Scan for the cell matching the given text and deliver its (x, y) coordinate at center. 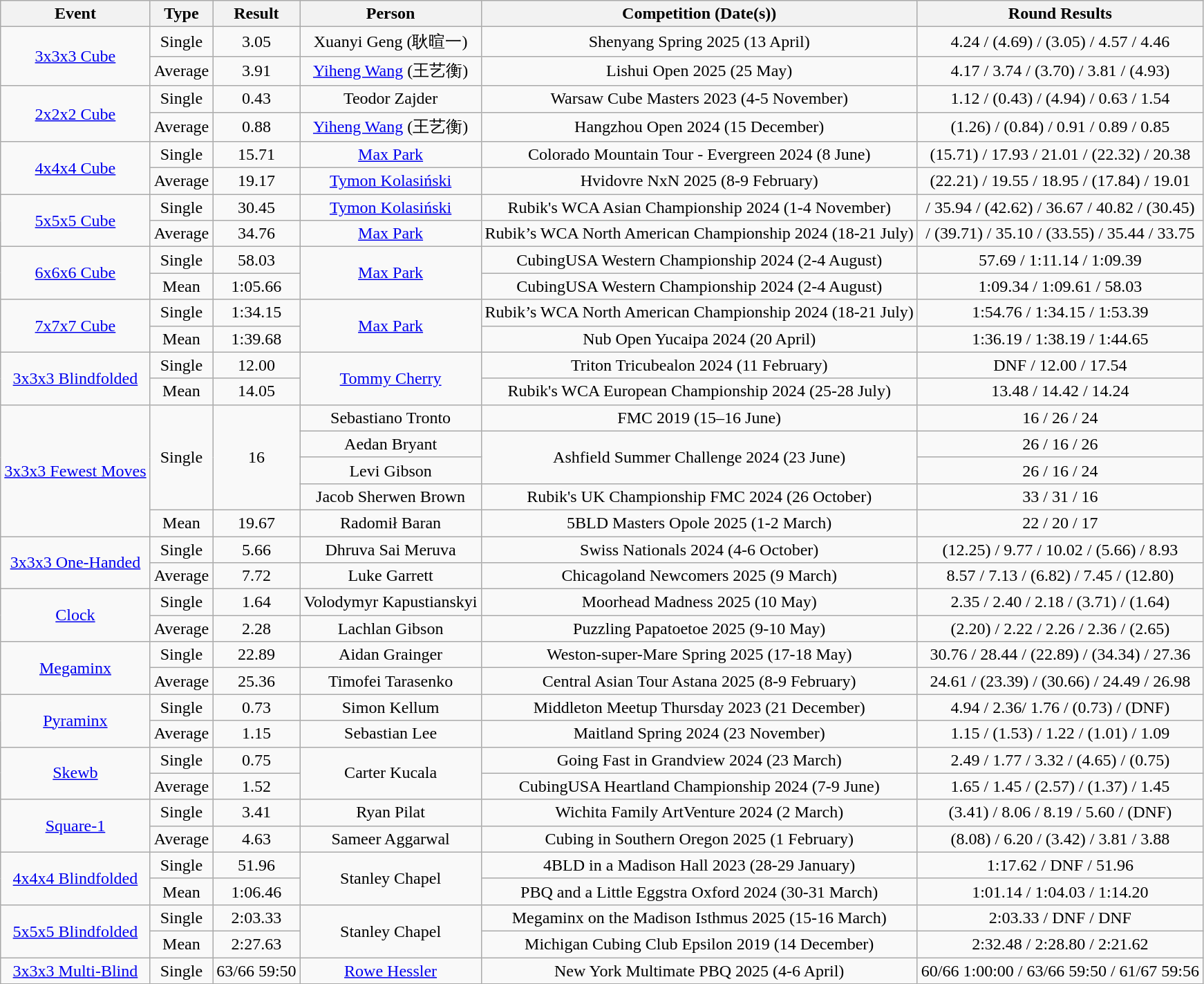
PBQ and a Little Eggstra Oxford 2024 (30-31 March) (699, 891)
Ryan Pilat (391, 813)
CubingUSA Heartland Championship 2024 (7-9 June) (699, 786)
DNF / 12.00 / 17.54 (1060, 365)
Person (391, 14)
1:05.66 (256, 286)
Wichita Family ArtVenture 2024 (2 March) (699, 813)
Rubik's WCA European Championship 2024 (25-28 July) (699, 391)
Carter Kucala (391, 773)
7x7x7 Cube (75, 326)
Aedan Bryant (391, 444)
1:39.68 (256, 339)
Lachlan Gibson (391, 629)
FMC 2019 (15–16 June) (699, 418)
4.17 / 3.74 / (3.70) / 3.81 / (4.93) (1060, 71)
Tommy Cherry (391, 378)
12.00 (256, 365)
0.73 (256, 707)
Central Asian Tour Astana 2025 (8-9 February) (699, 681)
3x3x3 Cube (75, 57)
Triton Tricubealon 2024 (11 February) (699, 365)
6x6x6 Cube (75, 273)
5x5x5 Cube (75, 221)
Type (181, 14)
Rubik's WCA Asian Championship 2024 (1-4 November) (699, 207)
22.89 (256, 655)
2x2x2 Cube (75, 113)
(8.08) / 6.20 / (3.42) / 3.81 / 3.88 (1060, 839)
(22.21) / 19.55 / 18.95 / (17.84) / 19.01 (1060, 181)
60/66 1:00:00 / 63/66 59:50 / 61/67 59:56 (1060, 970)
1:09.34 / 1:09.61 / 58.03 (1060, 286)
(12.25) / 9.77 / 10.02 / (5.66) / 8.93 (1060, 550)
33 / 31 / 16 (1060, 496)
Weston-super-Mare Spring 2025 (17-18 May) (699, 655)
Ashfield Summer Challenge 2024 (23 June) (699, 457)
3x3x3 Blindfolded (75, 378)
Volodymyr Kapustianskyi (391, 602)
15.71 (256, 155)
Radomił Baran (391, 523)
2:32.48 / 2:28.80 / 2:21.62 (1060, 944)
(15.71) / 17.93 / 21.01 / (22.32) / 20.38 (1060, 155)
5.66 (256, 550)
3.41 (256, 813)
Moorhead Madness 2025 (10 May) (699, 602)
7.72 (256, 576)
(2.20) / 2.22 / 2.26 / 2.36 / (2.65) (1060, 629)
Competition (Date(s)) (699, 14)
Sebastiano Tronto (391, 418)
1:06.46 (256, 891)
1.52 (256, 786)
16 (256, 457)
Rowe Hessler (391, 970)
Sameer Aggarwal (391, 839)
Megaminx (75, 668)
Dhruva Sai Meruva (391, 550)
Skewb (75, 773)
1:36.19 / 1:38.19 / 1:44.65 (1060, 339)
Levi Gibson (391, 470)
Middleton Meetup Thursday 2023 (21 December) (699, 707)
New York Multimate PBQ 2025 (4-6 April) (699, 970)
2:03.33 / DNF / DNF (1060, 918)
Shenyang Spring 2025 (13 April) (699, 41)
4BLD in a Madison Hall 2023 (28-29 January) (699, 865)
Event (75, 14)
1:34.15 (256, 313)
26 / 16 / 26 (1060, 444)
4.24 / (4.69) / (3.05) / 4.57 / 4.46 (1060, 41)
2.49 / 1.77 / 3.32 / (4.65) / (0.75) (1060, 760)
22 / 20 / 17 (1060, 523)
Timofei Tarasenko (391, 681)
(1.26) / (0.84) / 0.91 / 0.89 / 0.85 (1060, 127)
0.75 (256, 760)
30.45 (256, 207)
26 / 16 / 24 (1060, 470)
Puzzling Papatoetoe 2025 (9-10 May) (699, 629)
Warsaw Cube Masters 2023 (4-5 November) (699, 99)
5BLD Masters Opole 2025 (1-2 March) (699, 523)
Colorado Mountain Tour - Evergreen 2024 (8 June) (699, 155)
3.05 (256, 41)
19.67 (256, 523)
4x4x4 Blindfolded (75, 878)
Luke Garrett (391, 576)
1.65 / 1.45 / (2.57) / (1.37) / 1.45 (1060, 786)
Pyraminx (75, 721)
Going Fast in Grandview 2024 (23 March) (699, 760)
34.76 (256, 234)
1.15 / (1.53) / 1.22 / (1.01) / 1.09 (1060, 734)
4.94 / 2.36/ 1.76 / (0.73) / (DNF) (1060, 707)
63/66 59:50 (256, 970)
4x4x4 Cube (75, 168)
58.03 (256, 260)
Result (256, 14)
Cubing in Southern Oregon 2025 (1 February) (699, 839)
0.43 (256, 99)
Aidan Grainger (391, 655)
3.91 (256, 71)
1.12 / (0.43) / (4.94) / 0.63 / 1.54 (1060, 99)
1:54.76 / 1:34.15 / 1:53.39 (1060, 313)
0.88 (256, 127)
16 / 26 / 24 (1060, 418)
5x5x5 Blindfolded (75, 931)
1.15 (256, 734)
2:03.33 (256, 918)
Lishui Open 2025 (25 May) (699, 71)
19.17 (256, 181)
25.36 (256, 681)
Megaminx on the Madison Isthmus 2025 (15-16 March) (699, 918)
8.57 / 7.13 / (6.82) / 7.45 / (12.80) (1060, 576)
Swiss Nationals 2024 (4-6 October) (699, 550)
3x3x3 Fewest Moves (75, 470)
57.69 / 1:11.14 / 1:09.39 (1060, 260)
1.64 (256, 602)
14.05 (256, 391)
Teodor Zajder (391, 99)
51.96 (256, 865)
Nub Open Yucaipa 2024 (20 April) (699, 339)
2.28 (256, 629)
30.76 / 28.44 / (22.89) / (34.34) / 27.36 (1060, 655)
Xuanyi Geng (耿暄一) (391, 41)
Hvidovre NxN 2025 (8-9 February) (699, 181)
24.61 / (23.39) / (30.66) / 24.49 / 26.98 (1060, 681)
Sebastian Lee (391, 734)
(3.41) / 8.06 / 8.19 / 5.60 / (DNF) (1060, 813)
4.63 (256, 839)
2:27.63 (256, 944)
Hangzhou Open 2024 (15 December) (699, 127)
Rubik's UK Championship FMC 2024 (26 October) (699, 496)
/ (39.71) / 35.10 / (33.55) / 35.44 / 33.75 (1060, 234)
/ 35.94 / (42.62) / 36.67 / 40.82 / (30.45) (1060, 207)
Jacob Sherwen Brown (391, 496)
13.48 / 14.42 / 14.24 (1060, 391)
Round Results (1060, 14)
Square-1 (75, 826)
Maitland Spring 2024 (23 November) (699, 734)
2.35 / 2.40 / 2.18 / (3.71) / (1.64) (1060, 602)
3x3x3 One-Handed (75, 563)
Chicagoland Newcomers 2025 (9 March) (699, 576)
1:17.62 / DNF / 51.96 (1060, 865)
Clock (75, 615)
Michigan Cubing Club Epsilon 2019 (14 December) (699, 944)
1:01.14 / 1:04.03 / 1:14.20 (1060, 891)
Simon Kellum (391, 707)
3x3x3 Multi-Blind (75, 970)
